Extract the (x, y) coordinate from the center of the cell holding the provided text.  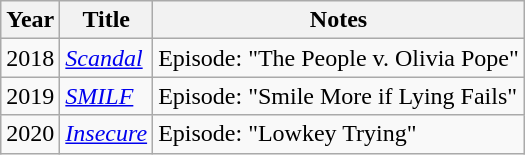
Insecure (106, 134)
2018 (30, 58)
Scandal (106, 58)
SMILF (106, 96)
Year (30, 20)
Notes (339, 20)
2020 (30, 134)
Episode: "Smile More if Lying Fails" (339, 96)
Episode: "Lowkey Trying" (339, 134)
Title (106, 20)
Episode: "The People v. Olivia Pope" (339, 58)
2019 (30, 96)
